For the text-containing cell, return its midpoint in (X, Y) coordinate format. 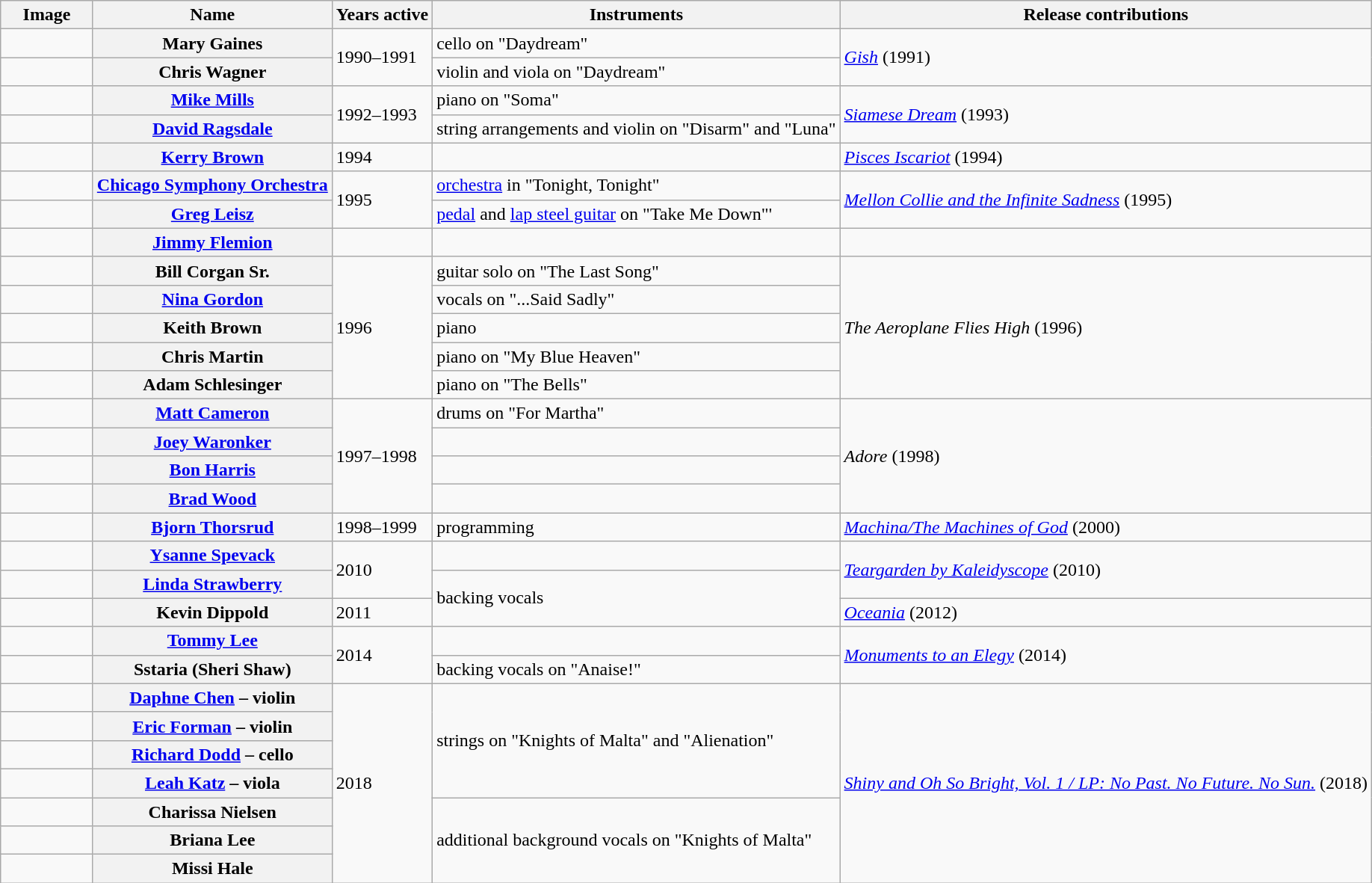
Greg Leisz (212, 214)
Matt Cameron (212, 413)
Kerry Brown (212, 157)
Gish (1991) (1106, 58)
2014 (382, 655)
Linda Strawberry (212, 584)
backing vocals (637, 598)
Pisces Iscariot (1994) (1106, 157)
piano on "My Blue Heaven" (637, 357)
piano on "Soma" (637, 100)
Bill Corgan Sr. (212, 271)
string arrangements and violin on "Disarm" and "Luna" (637, 129)
Instruments (637, 15)
2010 (382, 570)
orchestra in "Tonight, Tonight" (637, 185)
Image (47, 15)
Adore (1998) (1106, 456)
piano on "The Bells" (637, 385)
violin and viola on "Daydream" (637, 72)
drums on "For Martha" (637, 413)
Release contributions (1106, 15)
Oceania (2012) (1106, 612)
Charissa Nielsen (212, 811)
1994 (382, 157)
The Aeroplane Flies High (1996) (1106, 327)
Machina/The Machines of God (2000) (1106, 527)
David Ragsdale (212, 129)
Kevin Dippold (212, 612)
piano (637, 327)
Brad Wood (212, 499)
1997–1998 (382, 456)
Jimmy Flemion (212, 242)
Name (212, 15)
Daphne Chen – violin (212, 698)
Mary Gaines (212, 43)
Eric Forman – violin (212, 726)
backing vocals on "Anaise!" (637, 669)
Mike Mills (212, 100)
1996 (382, 327)
Teargarden by Kaleidyscope (2010) (1106, 570)
Chicago Symphony Orchestra (212, 185)
Shiny and Oh So Bright, Vol. 1 / LP: No Past. No Future. No Sun. (2018) (1106, 783)
Nina Gordon (212, 299)
strings on "Knights of Malta" and "Alienation" (637, 740)
additional background vocals on "Knights of Malta" (637, 840)
Years active (382, 15)
Mellon Collie and the Infinite Sadness (1995) (1106, 200)
Adam Schlesinger (212, 385)
Tommy Lee (212, 641)
vocals on "...Said Sadly" (637, 299)
pedal and lap steel guitar on "Take Me Down"' (637, 214)
Bjorn Thorsrud (212, 527)
programming (637, 527)
cello on "Daydream" (637, 43)
Briana Lee (212, 840)
Chris Wagner (212, 72)
Richard Dodd – cello (212, 754)
Leah Katz – viola (212, 783)
2018 (382, 783)
2011 (382, 612)
Monuments to an Elegy (2014) (1106, 655)
1990–1991 (382, 58)
Keith Brown (212, 327)
Siamese Dream (1993) (1106, 114)
Ysanne Spevack (212, 556)
Bon Harris (212, 470)
Sstaria (Sheri Shaw) (212, 669)
Chris Martin (212, 357)
1992–1993 (382, 114)
guitar solo on "The Last Song" (637, 271)
Joey Waronker (212, 442)
1998–1999 (382, 527)
1995 (382, 200)
Missi Hale (212, 869)
